Output the [x, y] coordinate of the center of the cell containing the given text.  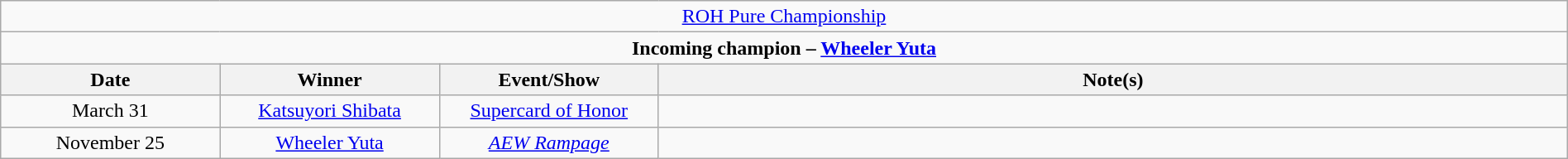
Winner [329, 79]
March 31 [111, 111]
November 25 [111, 142]
Katsuyori Shibata [329, 111]
Event/Show [549, 79]
AEW Rampage [549, 142]
Date [111, 79]
ROH Pure Championship [784, 17]
Wheeler Yuta [329, 142]
Note(s) [1113, 79]
Incoming champion – Wheeler Yuta [784, 48]
Supercard of Honor [549, 111]
